Scan for the cell matching the given text and deliver its (X, Y) coordinate at center. 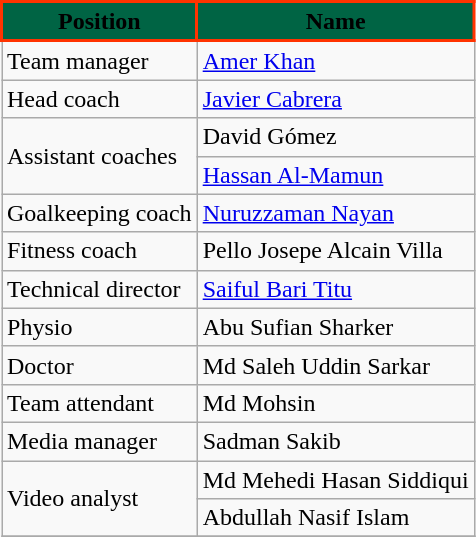
Nuruzzaman Nayan (336, 213)
Javier Cabrera (336, 99)
Video analyst (100, 498)
Md Saleh Uddin Sarkar (336, 365)
Amer Khan (336, 60)
Doctor (100, 365)
David Gómez (336, 137)
Team manager (100, 60)
Md Mohsin (336, 403)
Md Mehedi Hasan Siddiqui (336, 479)
Physio (100, 327)
Goalkeeping coach (100, 213)
Abu Sufian Sharker (336, 327)
Media manager (100, 441)
Position (100, 22)
Technical director (100, 289)
Fitness coach (100, 251)
Team attendant (100, 403)
Saiful Bari Titu (336, 289)
Abdullah Nasif Islam (336, 518)
Name (336, 22)
Sadman Sakib (336, 441)
Assistant coaches (100, 156)
Hassan Al-Mamun (336, 175)
Head coach (100, 99)
Pello Josepe Alcain Villa (336, 251)
